For the text-containing cell, return its midpoint in [X, Y] coordinate format. 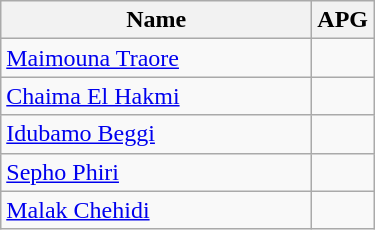
APG [343, 20]
Name [156, 20]
Malak Chehidi [156, 210]
Chaima El Hakmi [156, 96]
Maimouna Traore [156, 58]
Idubamo Beggi [156, 134]
Sepho Phiri [156, 172]
